Find where the given text appears and provide that cell's center as (X, Y) coordinate. 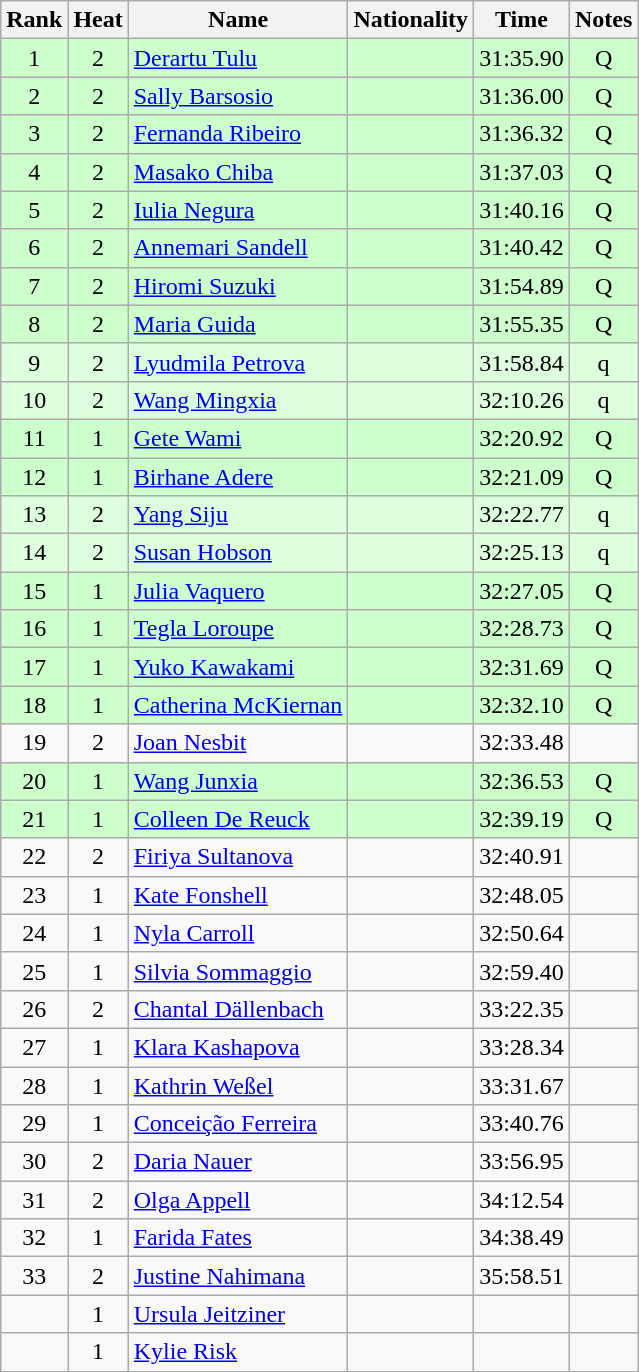
Catherina McKiernan (238, 705)
32:33.48 (522, 743)
31:58.84 (522, 362)
24 (34, 933)
32:28.73 (522, 629)
23 (34, 895)
25 (34, 971)
Nyla Carroll (238, 933)
32:25.13 (522, 553)
Annemari Sandell (238, 248)
Nationality (411, 20)
Lyudmila Petrova (238, 362)
Chantal Dällenbach (238, 1009)
8 (34, 324)
Daria Nauer (238, 1162)
Joan Nesbit (238, 743)
32:31.69 (522, 667)
32:10.26 (522, 400)
Susan Hobson (238, 553)
6 (34, 248)
32:32.10 (522, 705)
Name (238, 20)
Colleen De Reuck (238, 819)
Sally Barsosio (238, 96)
11 (34, 438)
19 (34, 743)
Notes (603, 20)
31:36.32 (522, 134)
Gete Wami (238, 438)
31:55.35 (522, 324)
Yuko Kawakami (238, 667)
34:12.54 (522, 1200)
16 (34, 629)
Iulia Negura (238, 210)
22 (34, 857)
9 (34, 362)
Silvia Sommaggio (238, 971)
Masako Chiba (238, 172)
Ursula Jeitziner (238, 1314)
34:38.49 (522, 1238)
13 (34, 515)
Wang Mingxia (238, 400)
27 (34, 1047)
Olga Appell (238, 1200)
33:31.67 (522, 1085)
17 (34, 667)
Kylie Risk (238, 1352)
15 (34, 591)
4 (34, 172)
Kate Fonshell (238, 895)
20 (34, 781)
32:39.19 (522, 819)
Kathrin Weßel (238, 1085)
Firiya Sultanova (238, 857)
32:40.91 (522, 857)
Fernanda Ribeiro (238, 134)
33:28.34 (522, 1047)
Time (522, 20)
31 (34, 1200)
18 (34, 705)
33:22.35 (522, 1009)
32:59.40 (522, 971)
Birhane Adere (238, 477)
26 (34, 1009)
29 (34, 1124)
32:21.09 (522, 477)
30 (34, 1162)
21 (34, 819)
28 (34, 1085)
35:58.51 (522, 1276)
Julia Vaquero (238, 591)
Tegla Loroupe (238, 629)
10 (34, 400)
31:40.42 (522, 248)
32 (34, 1238)
14 (34, 553)
Wang Junxia (238, 781)
Hiromi Suzuki (238, 286)
Maria Guida (238, 324)
32:50.64 (522, 933)
33 (34, 1276)
31:40.16 (522, 210)
3 (34, 134)
Klara Kashapova (238, 1047)
Rank (34, 20)
Justine Nahimana (238, 1276)
33:40.76 (522, 1124)
31:36.00 (522, 96)
31:35.90 (522, 58)
32:48.05 (522, 895)
Conceição Ferreira (238, 1124)
32:22.77 (522, 515)
7 (34, 286)
Yang Siju (238, 515)
12 (34, 477)
31:54.89 (522, 286)
Heat (98, 20)
32:20.92 (522, 438)
Farida Fates (238, 1238)
32:36.53 (522, 781)
31:37.03 (522, 172)
5 (34, 210)
33:56.95 (522, 1162)
32:27.05 (522, 591)
Derartu Tulu (238, 58)
